For the text-containing cell, return its midpoint in (x, y) coordinate format. 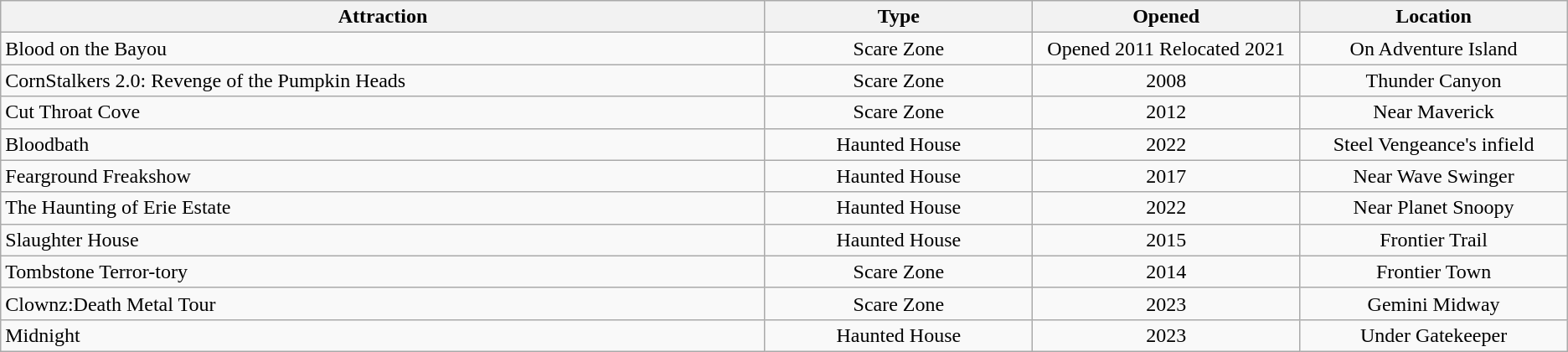
Opened (1166, 17)
Frontier Trail (1434, 240)
Tombstone Terror-tory (383, 272)
On Adventure Island (1434, 49)
CornStalkers 2.0: Revenge of the Pumpkin Heads (383, 80)
Clownz:Death Metal Tour (383, 303)
Near Planet Snoopy (1434, 208)
Frontier Town (1434, 272)
Attraction (383, 17)
Near Wave Swinger (1434, 176)
Steel Vengeance's infield (1434, 144)
Type (898, 17)
Slaughter House (383, 240)
Midnight (383, 335)
Cut Throat Cove (383, 112)
Under Gatekeeper (1434, 335)
Bloodbath (383, 144)
2017 (1166, 176)
Blood on the Bayou (383, 49)
2012 (1166, 112)
Gemini Midway (1434, 303)
2015 (1166, 240)
The Haunting of Erie Estate (383, 208)
2014 (1166, 272)
Opened 2011 Relocated 2021 (1166, 49)
Fearground Freakshow (383, 176)
2008 (1166, 80)
Location (1434, 17)
Thunder Canyon (1434, 80)
Near Maverick (1434, 112)
